Extract the (X, Y) coordinate from the center of the cell holding the provided text.  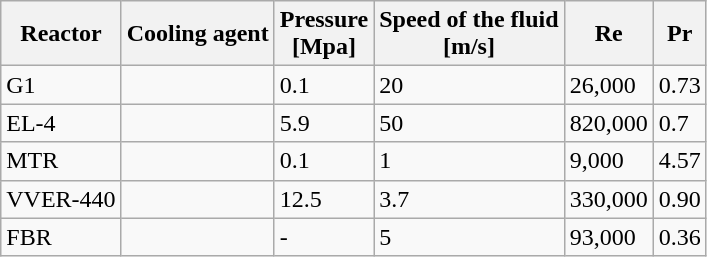
330,000 (608, 199)
5 (469, 237)
0.90 (680, 199)
Pressure[Mpa] (324, 34)
Cooling agent (198, 34)
EL-4 (61, 123)
FBR (61, 237)
12.5 (324, 199)
5.9 (324, 123)
Re (608, 34)
50 (469, 123)
26,000 (608, 85)
1 (469, 161)
MTR (61, 161)
Reactor (61, 34)
0.7 (680, 123)
0.73 (680, 85)
VVER-440 (61, 199)
G1 (61, 85)
820,000 (608, 123)
Pr (680, 34)
- (324, 237)
93,000 (608, 237)
0.36 (680, 237)
9,000 (608, 161)
4.57 (680, 161)
20 (469, 85)
Speed of the fluid[m/s] (469, 34)
3.7 (469, 199)
